Return the (X, Y) coordinate for the center point of the cell that contains the specified text.  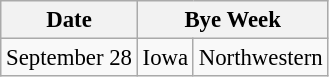
Date (69, 20)
Bye Week (232, 20)
Iowa (165, 58)
Northwestern (260, 58)
September 28 (69, 58)
